Pinpoint the cell where the given text exists, returning its (x, y) midpoint coordinate. 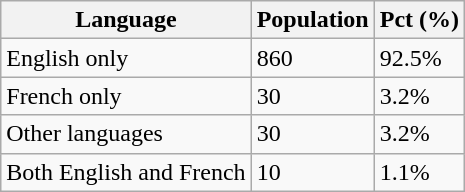
Both English and French (126, 172)
10 (312, 172)
Population (312, 20)
French only (126, 96)
Other languages (126, 134)
Language (126, 20)
1.1% (419, 172)
860 (312, 58)
Pct (%) (419, 20)
92.5% (419, 58)
English only (126, 58)
